Scan for the cell matching the given text and deliver its (x, y) coordinate at center. 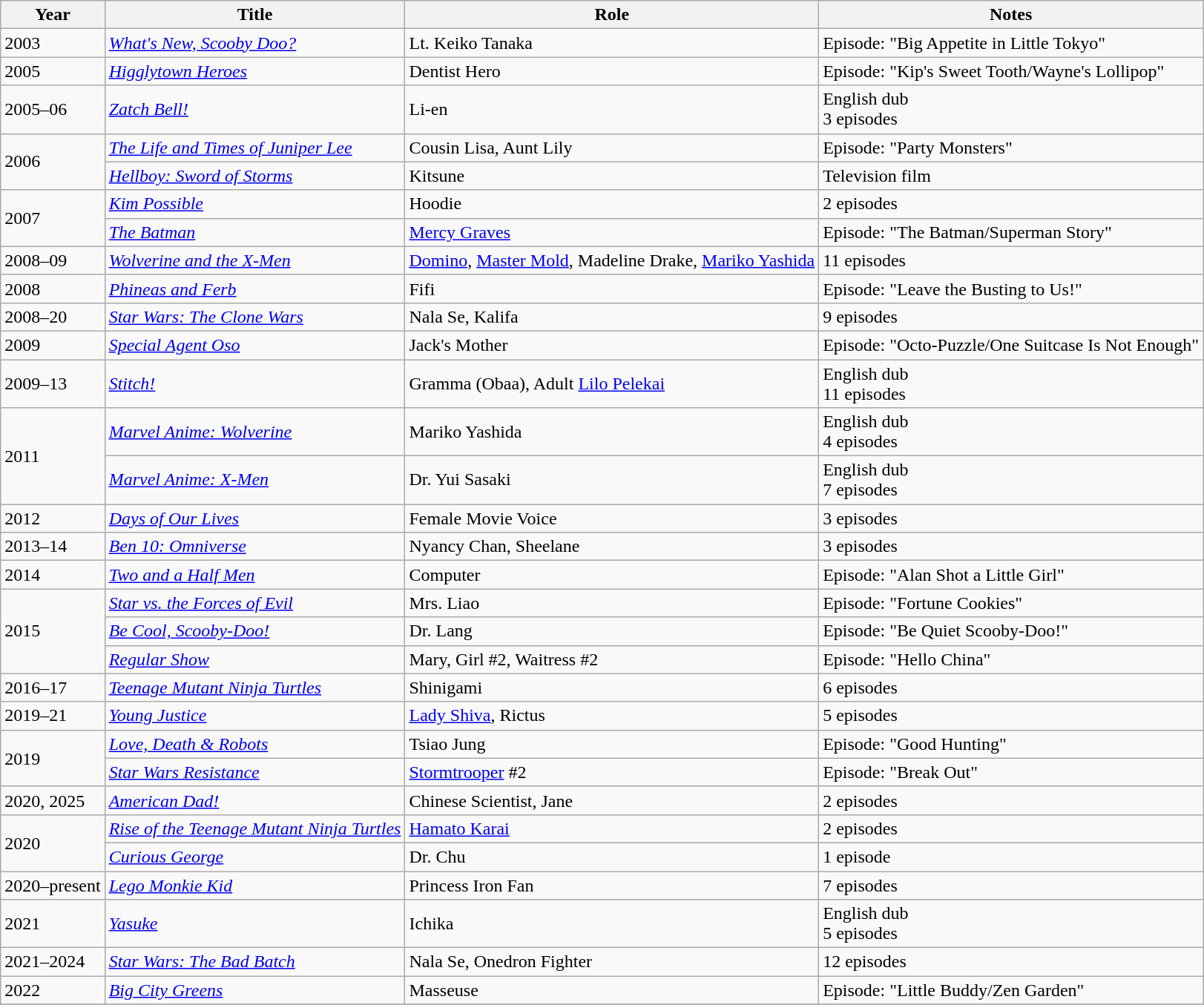
The Batman (255, 232)
2013–14 (53, 547)
Episode: "Big Appetite in Little Tokyo" (1011, 43)
Role (612, 15)
Gramma (Obaa), Adult Lilo Pelekai (612, 383)
Li-en (612, 110)
Kitsune (612, 176)
Cousin Lisa, Aunt Lily (612, 148)
Lt. Keiko Tanaka (612, 43)
Days of Our Lives (255, 518)
Computer (612, 575)
Nyancy Chan, Sheelane (612, 547)
Phineas and Ferb (255, 289)
Hoodie (612, 204)
2020 (53, 843)
Star Wars: The Clone Wars (255, 317)
Episode: "Good Hunting" (1011, 744)
Dr. Lang (612, 631)
English dub7 episodes (1011, 481)
The Life and Times of Juniper Lee (255, 148)
Dr. Yui Sasaki (612, 481)
Young Justice (255, 716)
Year (53, 15)
Princess Iron Fan (612, 885)
2005–06 (53, 110)
Star Wars Resistance (255, 772)
2008–20 (53, 317)
Mrs. Liao (612, 603)
Notes (1011, 15)
2020–present (53, 885)
Be Cool, Scooby-Doo! (255, 631)
Big City Greens (255, 990)
Lady Shiva, Rictus (612, 716)
English dub11 episodes (1011, 383)
Domino, Master Mold, Madeline Drake, Mariko Yashida (612, 260)
Nala Se, Kalifa (612, 317)
Mariko Yashida (612, 432)
English dub5 episodes (1011, 924)
Ichika (612, 924)
English dub4 episodes (1011, 432)
Yasuke (255, 924)
2008 (53, 289)
American Dad! (255, 800)
2009 (53, 345)
Regular Show (255, 659)
Episode: "Hello China" (1011, 659)
Jack's Mother (612, 345)
Marvel Anime: X-Men (255, 481)
2022 (53, 990)
Episode: "Break Out" (1011, 772)
Mary, Girl #2, Waitress #2 (612, 659)
1 episode (1011, 857)
Rise of the Teenage Mutant Ninja Turtles (255, 828)
2020, 2025 (53, 800)
Mercy Graves (612, 232)
Masseuse (612, 990)
2008–09 (53, 260)
2009–13 (53, 383)
Dr. Chu (612, 857)
2021–2024 (53, 962)
English dub3 episodes (1011, 110)
9 episodes (1011, 317)
Title (255, 15)
Tsiao Jung (612, 744)
Episode: "Party Monsters" (1011, 148)
Hellboy: Sword of Storms (255, 176)
What's New, Scooby Doo? (255, 43)
Episode: "Leave the Busting to Us!" (1011, 289)
Ben 10: Omniverse (255, 547)
Marvel Anime: Wolverine (255, 432)
Episode: "The Batman/Superman Story" (1011, 232)
2011 (53, 456)
Chinese Scientist, Jane (612, 800)
Television film (1011, 176)
Two and a Half Men (255, 575)
2021 (53, 924)
Special Agent Oso (255, 345)
2006 (53, 162)
Nala Se, Onedron Fighter (612, 962)
Curious George (255, 857)
2019–21 (53, 716)
Lego Monkie Kid (255, 885)
Love, Death & Robots (255, 744)
Episode: "Octo-Puzzle/One Suitcase Is Not Enough" (1011, 345)
11 episodes (1011, 260)
Teenage Mutant Ninja Turtles (255, 688)
Female Movie Voice (612, 518)
2016–17 (53, 688)
Episode: "Fortune Cookies" (1011, 603)
Hamato Karai (612, 828)
2012 (53, 518)
Stitch! (255, 383)
2005 (53, 71)
2015 (53, 631)
2007 (53, 218)
Episode: "Be Quiet Scooby-Doo!" (1011, 631)
Stormtrooper #2 (612, 772)
7 episodes (1011, 885)
2003 (53, 43)
Wolverine and the X-Men (255, 260)
Dentist Hero (612, 71)
Kim Possible (255, 204)
2014 (53, 575)
Star vs. the Forces of Evil (255, 603)
Zatch Bell! (255, 110)
2019 (53, 758)
Star Wars: The Bad Batch (255, 962)
6 episodes (1011, 688)
Episode: "Kip's Sweet Tooth/Wayne's Lollipop" (1011, 71)
5 episodes (1011, 716)
Shinigami (612, 688)
Episode: "Little Buddy/Zen Garden" (1011, 990)
12 episodes (1011, 962)
Episode: "Alan Shot a Little Girl" (1011, 575)
Higglytown Heroes (255, 71)
Fifi (612, 289)
